Locate the cell with the specified text and output its [x, y] center coordinate. 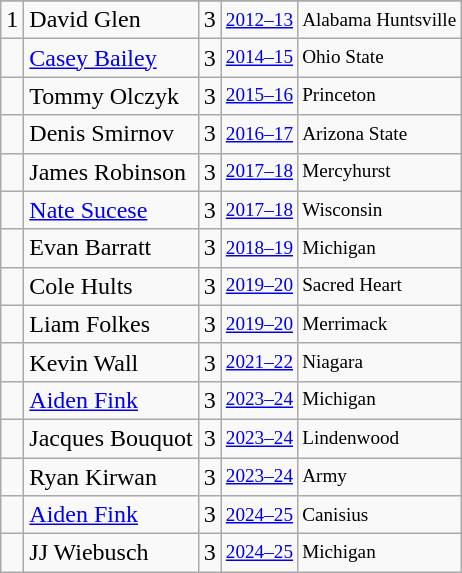
Denis Smirnov [111, 134]
David Glen [111, 20]
Evan Barratt [111, 248]
Sacred Heart [380, 286]
Merrimack [380, 324]
1 [12, 20]
Arizona State [380, 134]
Tommy Olczyk [111, 96]
Liam Folkes [111, 324]
Nate Sucese [111, 210]
Ryan Kirwan [111, 477]
2015–16 [259, 96]
Wisconsin [380, 210]
Cole Hults [111, 286]
Ohio State [380, 58]
2012–13 [259, 20]
2018–19 [259, 248]
2021–22 [259, 362]
Kevin Wall [111, 362]
James Robinson [111, 172]
Princeton [380, 96]
Mercyhurst [380, 172]
Canisius [380, 515]
2016–17 [259, 134]
Alabama Huntsville [380, 20]
Niagara [380, 362]
2014–15 [259, 58]
Army [380, 477]
Lindenwood [380, 438]
Jacques Bouquot [111, 438]
JJ Wiebusch [111, 553]
Casey Bailey [111, 58]
